Output the [X, Y] coordinate of the center of the cell containing the given text.  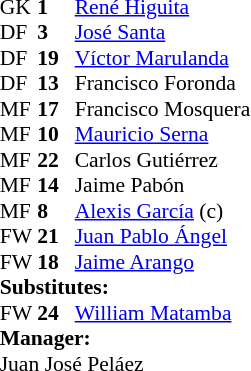
Mauricio Serna [163, 135]
8 [56, 211]
10 [56, 135]
Alexis García (c) [163, 211]
Jaime Pabón [163, 185]
18 [56, 262]
Carlos Gutiérrez [163, 160]
Substitutes: [126, 287]
Juan Pablo Ángel [163, 237]
Francisco Foronda [163, 83]
14 [56, 185]
Jaime Arango [163, 262]
21 [56, 237]
José Santa [163, 33]
13 [56, 83]
William Matamba [163, 313]
19 [56, 58]
Víctor Marulanda [163, 58]
22 [56, 160]
24 [56, 313]
Francisco Mosquera [163, 109]
Manager: [126, 339]
17 [56, 109]
3 [56, 33]
